Identify which cell holds the provided text, then report its [X, Y] central coordinate. 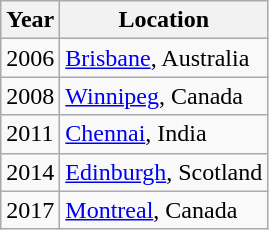
2011 [30, 134]
2017 [30, 210]
Montreal, Canada [164, 210]
Winnipeg, Canada [164, 96]
2014 [30, 172]
2008 [30, 96]
Brisbane, Australia [164, 58]
Location [164, 20]
2006 [30, 58]
Chennai, India [164, 134]
Edinburgh, Scotland [164, 172]
Year [30, 20]
